Return the (x, y) coordinate for the center point of the cell that contains the specified text.  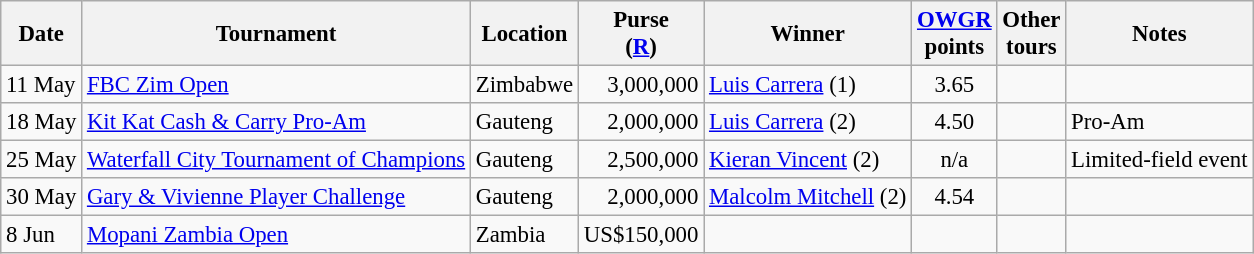
Pro-Am (1160, 122)
18 May (42, 122)
Zimbabwe (524, 85)
Limited-field event (1160, 160)
4.54 (954, 197)
Zambia (524, 235)
Mopani Zambia Open (276, 235)
Winner (808, 34)
Notes (1160, 34)
25 May (42, 160)
4.50 (954, 122)
Tournament (276, 34)
Waterfall City Tournament of Champions (276, 160)
Gary & Vivienne Player Challenge (276, 197)
Purse(R) (642, 34)
8 Jun (42, 235)
Date (42, 34)
Kit Kat Cash & Carry Pro-Am (276, 122)
Kieran Vincent (2) (808, 160)
Location (524, 34)
n/a (954, 160)
Luis Carrera (2) (808, 122)
FBC Zim Open (276, 85)
3,000,000 (642, 85)
OWGRpoints (954, 34)
Luis Carrera (1) (808, 85)
2,500,000 (642, 160)
30 May (42, 197)
Malcolm Mitchell (2) (808, 197)
US$150,000 (642, 235)
3.65 (954, 85)
Othertours (1032, 34)
11 May (42, 85)
